Identify which cell holds the provided text, then report its [x, y] central coordinate. 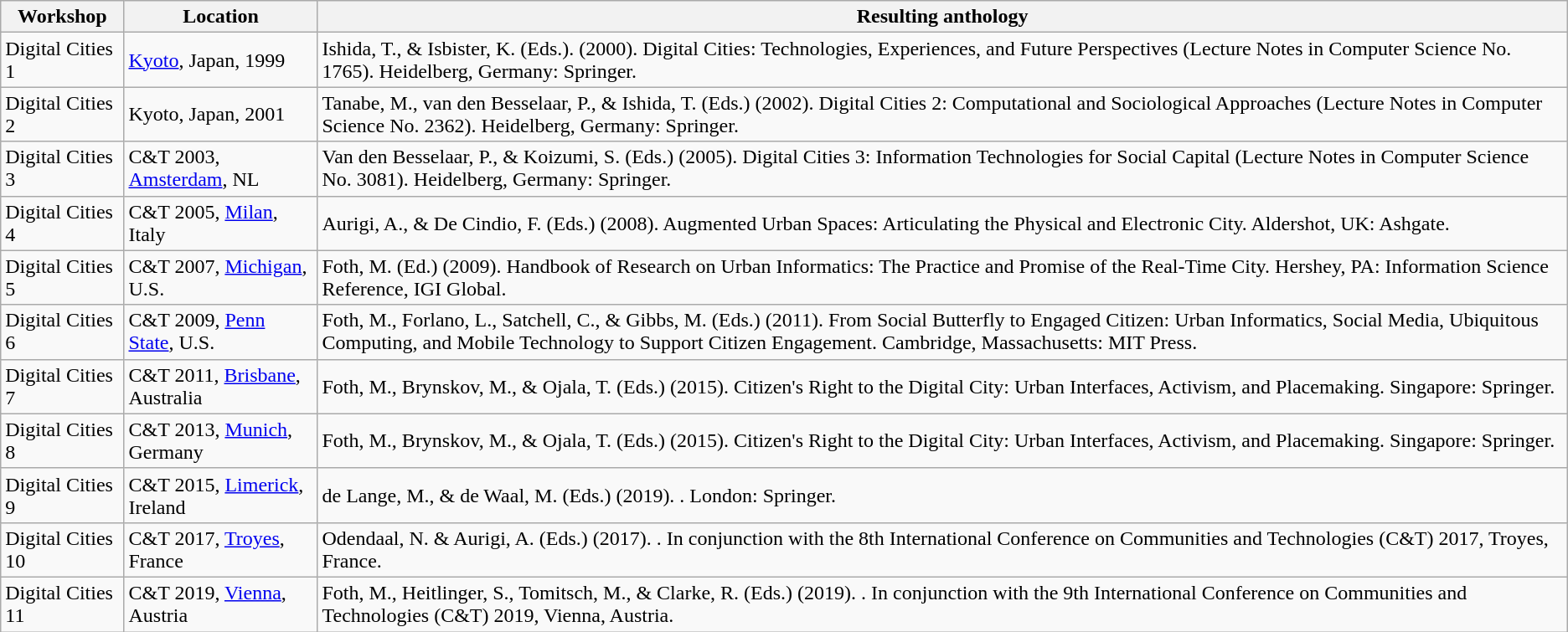
Digital Cities 9 [62, 496]
Digital Cities 10 [62, 549]
Digital Cities 2 [62, 114]
C&T 2011, Brisbane, Australia [221, 387]
C&T 2003, Amsterdam, NL [221, 169]
Digital Cities 7 [62, 387]
Resulting anthology [942, 17]
Digital Cities 1 [62, 60]
Location [221, 17]
Digital Cities 3 [62, 169]
C&T 2019, Vienna, Austria [221, 604]
de Lange, M., & de Waal, M. (Eds.) (2019). . London: Springer. [942, 496]
C&T 2015, Limerick, Ireland [221, 496]
Digital Cities 11 [62, 604]
C&T 2009, Penn State, U.S. [221, 331]
C&T 2007, Michigan, U.S. [221, 278]
Digital Cities 6 [62, 331]
C&T 2017, Troyes, France [221, 549]
Digital Cities 4 [62, 223]
Workshop [62, 17]
Digital Cities 5 [62, 278]
Digital Cities 8 [62, 440]
C&T 2013, Munich, Germany [221, 440]
Kyoto, Japan, 1999 [221, 60]
C&T 2005, Milan, Italy [221, 223]
Kyoto, Japan, 2001 [221, 114]
Aurigi, A., & De Cindio, F. (Eds.) (2008). Augmented Urban Spaces: Articulating the Physical and Electronic City. Aldershot, UK: Ashgate. [942, 223]
